Return the [x, y] coordinate for the center point of the cell that contains the specified text.  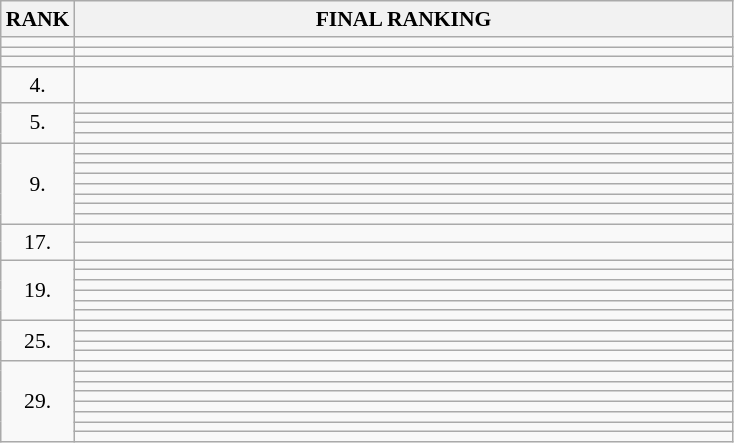
4. [38, 85]
25. [38, 341]
FINAL RANKING [403, 19]
5. [38, 123]
19. [38, 290]
9. [38, 184]
RANK [38, 19]
17. [38, 242]
29. [38, 402]
